Search for the cell housing the specified text and yield its (X, Y) center coordinate. 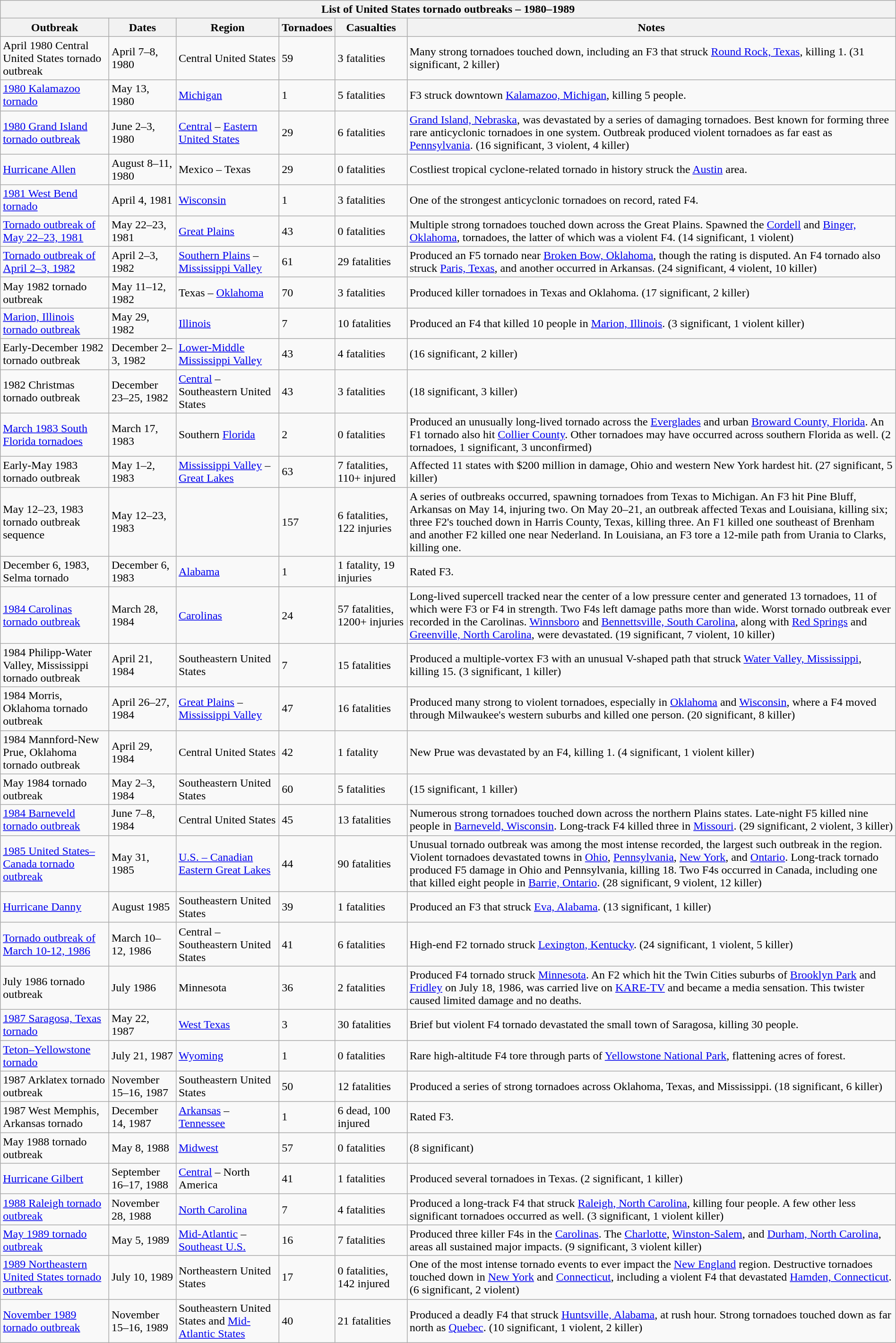
61 (307, 262)
7 fatalities, 110+ injured (371, 472)
April 4, 1981 (142, 200)
Hurricane Gilbert (55, 1179)
1987 Arklatex tornado outbreak (55, 1086)
16 (307, 1240)
1981 West Bend tornado (55, 200)
1984 Barneveld tornado outbreak (55, 820)
Produced a series of strong tornadoes across Oklahoma, Texas, and Mississippi. (18 significant, 6 killer) (651, 1086)
Produced several tornadoes in Texas. (2 significant, 1 killer) (651, 1179)
6 dead, 100 injured (371, 1118)
May 22–23, 1981 (142, 231)
Tornado outbreak of April 2–3, 1982 (55, 262)
1984 Morris, Oklahoma tornado outbreak (55, 709)
6 fatalities, 122 injuries (371, 522)
Early-December 1982 tornado outbreak (55, 354)
40 (307, 1321)
Region (227, 27)
F3 struck downtown Kalamazoo, Michigan, killing 5 people. (651, 95)
Dates (142, 27)
Mexico – Texas (227, 169)
April 1980 Central United States tornado outbreak (55, 58)
Produced killer tornadoes in Texas and Oklahoma. (17 significant, 2 killer) (651, 292)
May 1989 tornado outbreak (55, 1240)
November 1989 tornado outbreak (55, 1321)
March 17, 1983 (142, 435)
June 7–8, 1984 (142, 820)
Marion, Illinois tornado outbreak (55, 323)
1989 Northeastern United States tornado outbreak (55, 1277)
Arkansas – Tennessee (227, 1118)
(8 significant) (651, 1148)
Outbreak (55, 27)
21 fatalities (371, 1321)
Costliest tropical cyclone-related tornado in history struck the Austin area. (651, 169)
Southeastern United States and Mid-Atlantic States (227, 1321)
Tornado outbreak of May 22–23, 1981 (55, 231)
57 fatalities, 1200+ injuries (371, 615)
Tornadoes (307, 27)
Teton–Yellowstone tornado (55, 1055)
Rare high-altitude F4 tore through parts of Yellowstone National Park, flattening acres of forest. (651, 1055)
April 29, 1984 (142, 752)
(18 significant, 3 killer) (651, 391)
30 fatalities (371, 1025)
Mid-Atlantic – Southeast U.S. (227, 1240)
24 (307, 615)
December 23–25, 1982 (142, 391)
July 1986 tornado outbreak (55, 988)
U.S. – Canadian Eastern Great Lakes (227, 863)
May 29, 1982 (142, 323)
45 (307, 820)
1988 Raleigh tornado outbreak (55, 1209)
10 fatalities (371, 323)
May 1982 tornado outbreak (55, 292)
157 (307, 522)
May 2–3, 1984 (142, 789)
2 (307, 435)
47 (307, 709)
13 fatalities (371, 820)
Southern Florida (227, 435)
New Prue was devastated by an F4, killing 1. (4 significant, 1 violent killer) (651, 752)
March 10–12, 1986 (142, 944)
June 2–3, 1980 (142, 132)
Texas – Oklahoma (227, 292)
50 (307, 1086)
May 12–23, 1983 tornado outbreak sequence (55, 522)
December 2–3, 1982 (142, 354)
July 10, 1989 (142, 1277)
Brief but violent F4 tornado devastated the small town of Saragosa, killing 30 people. (651, 1025)
High-end F2 tornado struck Lexington, Kentucky. (24 significant, 1 violent, 5 killer) (651, 944)
December 6, 1983 (142, 572)
Tornado outbreak of March 10-12, 1986 (55, 944)
May 31, 1985 (142, 863)
One of the strongest anticyclonic tornadoes on record, rated F4. (651, 200)
April 26–27, 1984 (142, 709)
August 1985 (142, 907)
1980 Kalamazoo tornado (55, 95)
April 7–8, 1980 (142, 58)
1980 Grand Island tornado outbreak (55, 132)
Alabama (227, 572)
1987 Saragosa, Texas tornado (55, 1025)
Wisconsin (227, 200)
December 6, 1983, Selma tornado (55, 572)
Early-May 1983 tornado outbreak (55, 472)
May 5, 1989 (142, 1240)
59 (307, 58)
42 (307, 752)
3 (307, 1025)
Northeastern United States (227, 1277)
1984 Philipp-Water Valley, Mississippi tornado outbreak (55, 665)
0 fatalities, 142 injured (371, 1277)
1985 United States–Canada tornado outbreak (55, 863)
November 15–16, 1989 (142, 1321)
May 22, 1987 (142, 1025)
Minnesota (227, 988)
60 (307, 789)
90 fatalities (371, 863)
29 fatalities (371, 262)
15 fatalities (371, 665)
November 28, 1988 (142, 1209)
17 (307, 1277)
May 13, 1980 (142, 95)
May 8, 1988 (142, 1148)
39 (307, 907)
Great Plains – Mississippi Valley (227, 709)
Mississippi Valley – Great Lakes (227, 472)
Hurricane Allen (55, 169)
12 fatalities (371, 1086)
Michigan (227, 95)
Wyoming (227, 1055)
August 8–11, 1980 (142, 169)
May 1988 tornado outbreak (55, 1148)
57 (307, 1148)
7 fatalities (371, 1240)
November 15–16, 1987 (142, 1086)
Produced an F4 that killed 10 people in Marion, Illinois. (3 significant, 1 violent killer) (651, 323)
July 1986 (142, 988)
March 28, 1984 (142, 615)
36 (307, 988)
May 11–12, 1982 (142, 292)
Southern Plains – Mississippi Valley (227, 262)
Casualties (371, 27)
1982 Christmas tornado outbreak (55, 391)
(16 significant, 2 killer) (651, 354)
List of United States tornado outbreaks – 1980–1989 (448, 9)
1984 Mannford-New Prue, Oklahoma tornado outbreak (55, 752)
44 (307, 863)
Illinois (227, 323)
September 16–17, 1988 (142, 1179)
March 1983 South Florida tornadoes (55, 435)
(15 significant, 1 killer) (651, 789)
April 21, 1984 (142, 665)
Produced a multiple-vortex F3 with an unusual V-shaped path that struck Water Valley, Mississippi, killing 15. (3 significant, 1 killer) (651, 665)
Central – Eastern United States (227, 132)
63 (307, 472)
December 14, 1987 (142, 1118)
May 12–23, 1983 (142, 522)
16 fatalities (371, 709)
Produced an F3 that struck Eva, Alabama. (13 significant, 1 killer) (651, 907)
Notes (651, 27)
May 1984 tornado outbreak (55, 789)
Many strong tornadoes touched down, including an F3 that struck Round Rock, Texas, killing 1. (31 significant, 2 killer) (651, 58)
70 (307, 292)
Great Plains (227, 231)
Lower-Middle Mississippi Valley (227, 354)
Hurricane Danny (55, 907)
July 21, 1987 (142, 1055)
1987 West Memphis, Arkansas tornado (55, 1118)
May 1–2, 1983 (142, 472)
2 fatalities (371, 988)
Affected 11 states with $200 million in damage, Ohio and western New York hardest hit. (27 significant, 5 killer) (651, 472)
1 fatality (371, 752)
Central – North America (227, 1179)
1 fatality, 19 injuries (371, 572)
North Carolina (227, 1209)
1984 Carolinas tornado outbreak (55, 615)
Midwest (227, 1148)
West Texas (227, 1025)
Carolinas (227, 615)
April 2–3, 1982 (142, 262)
